Capture the cell that displays the provided text and extract its [X, Y] central coordinate. 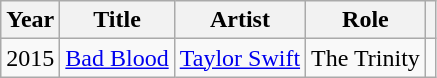
2015 [30, 58]
Bad Blood [117, 58]
The Trinity [366, 58]
Role [366, 20]
Artist [240, 20]
Taylor Swift [240, 58]
Year [30, 20]
Title [117, 20]
